For the text-containing cell, return its midpoint in (X, Y) coordinate format. 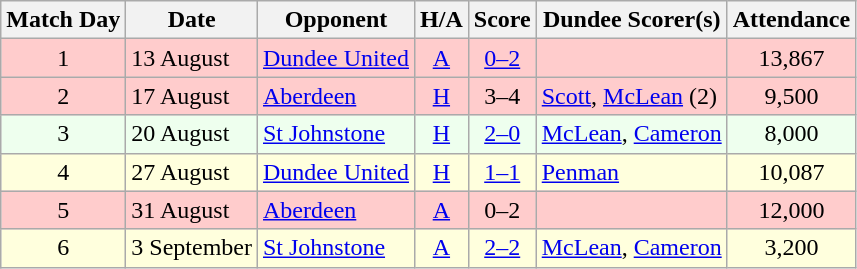
Opponent (336, 20)
13 August (192, 58)
Scott, McLean (2) (632, 96)
3,200 (791, 248)
3 (64, 134)
17 August (192, 96)
20 August (192, 134)
5 (64, 210)
H/A (442, 20)
Penman (632, 172)
Attendance (791, 20)
3–4 (502, 96)
8,000 (791, 134)
10,087 (791, 172)
Score (502, 20)
4 (64, 172)
2–2 (502, 248)
6 (64, 248)
9,500 (791, 96)
3 September (192, 248)
1 (64, 58)
31 August (192, 210)
27 August (192, 172)
2 (64, 96)
Date (192, 20)
2–0 (502, 134)
12,000 (791, 210)
13,867 (791, 58)
Match Day (64, 20)
Dundee Scorer(s) (632, 20)
1–1 (502, 172)
